Return the (X, Y) coordinate for the center point of the cell that contains the specified text.  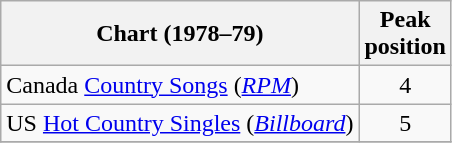
5 (405, 123)
4 (405, 85)
Canada Country Songs (RPM) (180, 85)
US Hot Country Singles (Billboard) (180, 123)
Chart (1978–79) (180, 34)
Peakposition (405, 34)
